Return the (x, y) coordinate for the center point of the cell that contains the specified text.  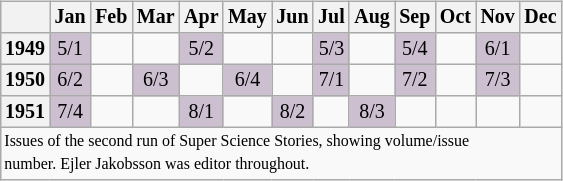
Oct (456, 18)
Dec (541, 18)
1951 (24, 112)
7/1 (331, 80)
5/1 (70, 48)
1950 (24, 80)
Jun (293, 18)
Mar (156, 18)
7/2 (414, 80)
Jan (70, 18)
6/1 (498, 48)
8/1 (201, 112)
Issues of the second run of Super Science Stories, showing volume/issuenumber. Ejler Jakobsson was editor throughout. (280, 154)
8/3 (372, 112)
7/4 (70, 112)
7/3 (498, 80)
Nov (498, 18)
6/2 (70, 80)
6/4 (247, 80)
Apr (201, 18)
Jul (331, 18)
Sep (414, 18)
8/2 (293, 112)
Aug (372, 18)
May (247, 18)
5/4 (414, 48)
5/2 (201, 48)
Feb (111, 18)
6/3 (156, 80)
5/3 (331, 48)
1949 (24, 48)
